Output the (X, Y) coordinate of the center of the cell containing the given text.  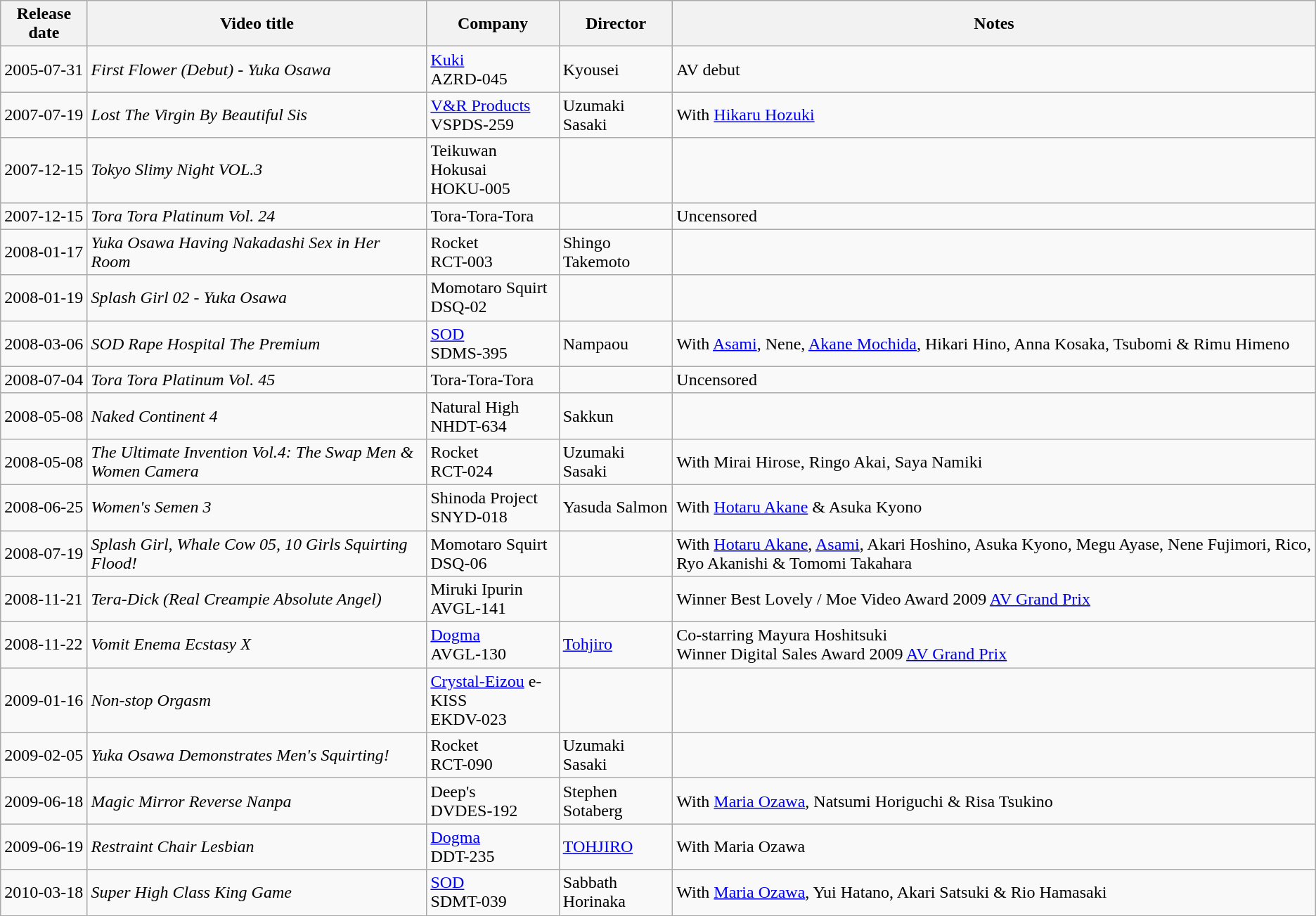
2008-11-22 (44, 645)
Sakkun (616, 416)
RocketRCT-024 (493, 461)
Nampaou (616, 343)
Restraint Chair Lesbian (257, 846)
With Asami, Nene, Akane Mochida, Hikari Hino, Anna Kosaka, Tsubomi & Rimu Himeno (994, 343)
Tora Tora Platinum Vol. 24 (257, 216)
Notes (994, 24)
Tora Tora Platinum Vol. 45 (257, 380)
2009-01-16 (44, 700)
TOHJIRO (616, 846)
2008-01-17 (44, 252)
Momotaro SquirtDSQ-06 (493, 553)
Teikuwan HokusaiHOKU-005 (493, 170)
Kyousei (616, 69)
2009-02-05 (44, 755)
Tokyo Slimy Night VOL.3 (257, 170)
Yuka Osawa Demonstrates Men's Squirting! (257, 755)
2008-06-25 (44, 508)
With Hikaru Hozuki (994, 115)
Lost The Virgin By Beautiful Sis (257, 115)
Winner Best Lovely / Moe Video Award 2009 AV Grand Prix (994, 599)
2008-11-21 (44, 599)
Non-stop Orgasm (257, 700)
2008-07-19 (44, 553)
DogmaDDT-235 (493, 846)
Shinoda ProjectSNYD-018 (493, 508)
With Maria Ozawa (994, 846)
Video title (257, 24)
SOD Rape Hospital The Premium (257, 343)
Magic Mirror Reverse Nanpa (257, 801)
Super High Class King Game (257, 893)
Shingo Takemoto (616, 252)
Yasuda Salmon (616, 508)
2010-03-18 (44, 893)
Women's Semen 3 (257, 508)
The Ultimate Invention Vol.4: The Swap Men & Women Camera (257, 461)
Naked Continent 4 (257, 416)
Company (493, 24)
Vomit Enema Ecstasy X (257, 645)
Splash Girl, Whale Cow 05, 10 Girls Squirting Flood! (257, 553)
Splash Girl 02 - Yuka Osawa (257, 298)
V&R ProductsVSPDS-259 (493, 115)
2008-07-04 (44, 380)
Momotaro SquirtDSQ-02 (493, 298)
Tera-Dick (Real Creampie Absolute Angel) (257, 599)
With Maria Ozawa, Natsumi Horiguchi & Risa Tsukino (994, 801)
AV debut (994, 69)
Co-starring Mayura HoshitsukiWinner Digital Sales Award 2009 AV Grand Prix (994, 645)
Crystal-Eizou e-KISSEKDV-023 (493, 700)
Deep'sDVDES-192 (493, 801)
RocketRCT-003 (493, 252)
2007-07-19 (44, 115)
Tohjiro (616, 645)
With Mirai Hirose, Ringo Akai, Saya Namiki (994, 461)
Natural HighNHDT-634 (493, 416)
2008-03-06 (44, 343)
Sabbath Horinaka (616, 893)
DogmaAVGL-130 (493, 645)
2009-06-18 (44, 801)
2005-07-31 (44, 69)
2009-06-19 (44, 846)
Stephen Sotaberg (616, 801)
SODSDMT-039 (493, 893)
Director (616, 24)
With Maria Ozawa, Yui Hatano, Akari Satsuki & Rio Hamasaki (994, 893)
With Hotaru Akane, Asami, Akari Hoshino, Asuka Kyono, Megu Ayase, Nene Fujimori, Rico, Ryo Akanishi & Tomomi Takahara (994, 553)
With Hotaru Akane & Asuka Kyono (994, 508)
2008-01-19 (44, 298)
SODSDMS-395 (493, 343)
Yuka Osawa Having Nakadashi Sex in Her Room (257, 252)
First Flower (Debut) - Yuka Osawa (257, 69)
KukiAZRD-045 (493, 69)
RocketRCT-090 (493, 755)
Release date (44, 24)
Miruki IpurinAVGL-141 (493, 599)
